Locate the cell with the specified text and output its [X, Y] center coordinate. 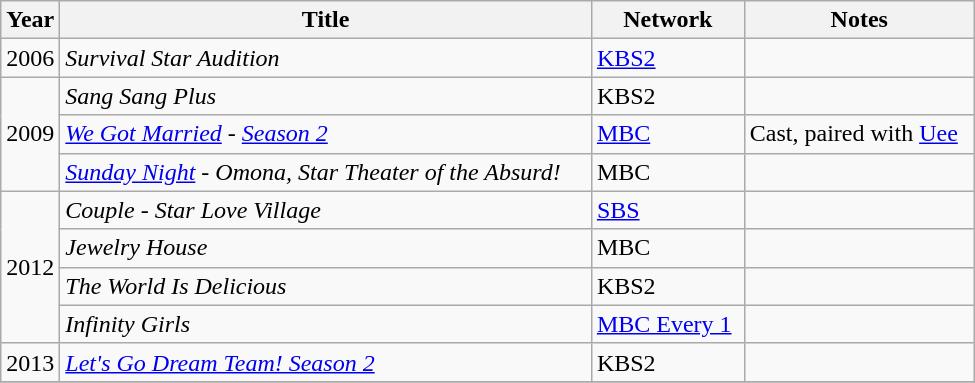
Infinity Girls [326, 324]
The World Is Delicious [326, 286]
2012 [30, 267]
MBC Every 1 [668, 324]
2009 [30, 134]
Jewelry House [326, 248]
Couple - Star Love Village [326, 210]
2013 [30, 362]
Survival Star Audition [326, 58]
Year [30, 20]
SBS [668, 210]
Sang Sang Plus [326, 96]
2006 [30, 58]
Sunday Night - Omona, Star Theater of the Absurd! [326, 172]
Cast, paired with Uee [859, 134]
We Got Married - Season 2 [326, 134]
Network [668, 20]
Let's Go Dream Team! Season 2 [326, 362]
Title [326, 20]
Notes [859, 20]
